Provide the (X, Y) coordinate of the cell's center where the given text is located.  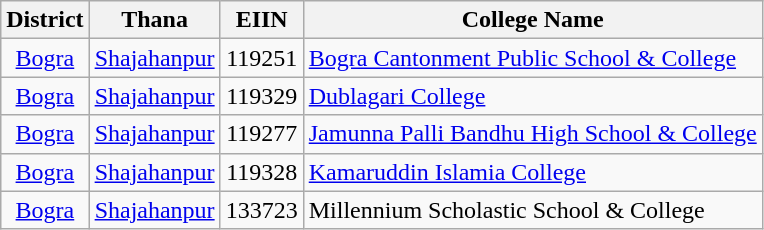
Jamunna Palli Bandhu High School & College (532, 134)
119329 (262, 96)
119251 (262, 58)
EIIN (262, 20)
Kamaruddin Islamia College (532, 172)
Bogra Cantonment Public School & College (532, 58)
119277 (262, 134)
119328 (262, 172)
Thana (154, 20)
Dublagari College (532, 96)
College Name (532, 20)
133723 (262, 210)
District (45, 20)
Millennium Scholastic School & College (532, 210)
